Find where the given text appears and provide that cell's center as (X, Y) coordinate. 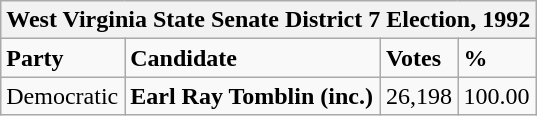
Earl Ray Tomblin (inc.) (253, 96)
Votes (419, 58)
West Virginia State Senate District 7 Election, 1992 (268, 20)
% (497, 58)
100.00 (497, 96)
Democratic (63, 96)
26,198 (419, 96)
Party (63, 58)
Candidate (253, 58)
